Return the [X, Y] coordinate for the center point of the cell that contains the specified text.  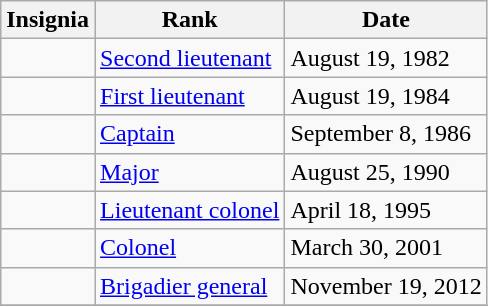
March 30, 2001 [386, 248]
November 19, 2012 [386, 286]
Date [386, 20]
April 18, 1995 [386, 210]
September 8, 1986 [386, 134]
Rank [190, 20]
Captain [190, 134]
Insignia [48, 20]
Major [190, 172]
First lieutenant [190, 96]
Brigadier general [190, 286]
August 19, 1984 [386, 96]
August 19, 1982 [386, 58]
Second lieutenant [190, 58]
Colonel [190, 248]
Lieutenant colonel [190, 210]
August 25, 1990 [386, 172]
